Return the [x, y] coordinate for the center point of the cell that contains the specified text.  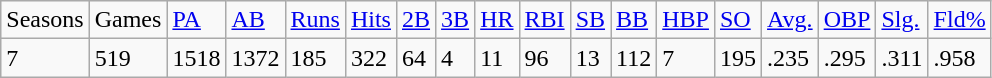
HR [497, 20]
13 [590, 58]
64 [416, 58]
2B [416, 20]
322 [370, 58]
Fld% [960, 20]
SO [738, 20]
Seasons [45, 20]
195 [738, 58]
519 [128, 58]
112 [634, 58]
HBP [686, 20]
Avg. [790, 20]
Runs [315, 20]
RBI [544, 20]
.295 [847, 58]
1518 [196, 58]
1372 [256, 58]
AB [256, 20]
BB [634, 20]
.958 [960, 58]
Hits [370, 20]
.311 [902, 58]
.235 [790, 58]
4 [456, 58]
PA [196, 20]
OBP [847, 20]
SB [590, 20]
3B [456, 20]
Slg. [902, 20]
Games [128, 20]
96 [544, 58]
11 [497, 58]
185 [315, 58]
